Scan for the cell matching the given text and deliver its [X, Y] coordinate at center. 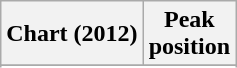
Peakposition [189, 34]
Chart (2012) [72, 34]
